Search for the cell housing the specified text and yield its (X, Y) center coordinate. 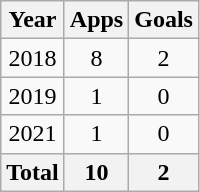
2018 (33, 58)
2021 (33, 134)
Apps (96, 20)
8 (96, 58)
Year (33, 20)
10 (96, 172)
Goals (164, 20)
Total (33, 172)
2019 (33, 96)
